Return (x, y) of the center of cell containing provided text 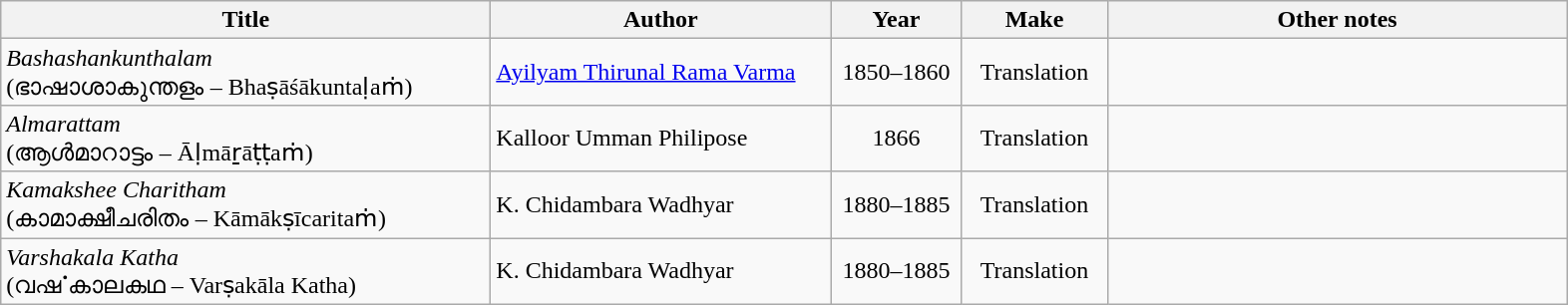
Year (896, 20)
1866 (896, 138)
Kalloor Umman Philipose (660, 138)
Almarattam(ആൾമാറാട്ടം – Āḷmāṟāṭṭaṁ) (245, 138)
Other notes (1337, 20)
Varshakala Katha(വൎഷകാലകഥ – Varṣakāla Katha) (245, 271)
Author (660, 20)
Make (1034, 20)
1850–1860 (896, 72)
Title (245, 20)
Kamakshee Charitham(കാമാക്ഷീചരിതം – Kāmākṣīcaritaṁ) (245, 205)
Ayilyam Thirunal Rama Varma (660, 72)
Bashashankunthalam(ഭാഷാശാകുന്തളം – Bhaṣāśākuntaḷaṁ) (245, 72)
